Capture the cell that displays the provided text and extract its (x, y) central coordinate. 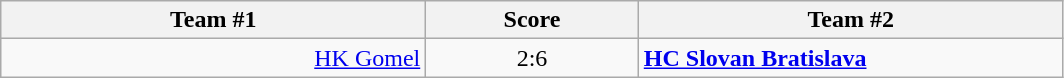
HK Gomel (214, 58)
2:6 (532, 58)
Score (532, 20)
Team #1 (214, 20)
HC Slovan Bratislava (850, 58)
Team #2 (850, 20)
